Return the [x, y] coordinate for the center point of the cell that contains the specified text.  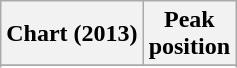
Peakposition [189, 34]
Chart (2013) [72, 34]
